Scan for the cell matching the given text and deliver its [X, Y] coordinate at center. 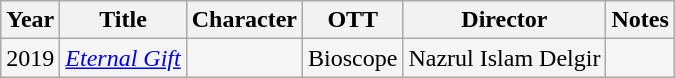
Title [123, 20]
Year [30, 20]
Notes [640, 20]
OTT [353, 20]
Character [244, 20]
2019 [30, 58]
Eternal Gift [123, 58]
Nazrul Islam Delgir [504, 58]
Bioscope [353, 58]
Director [504, 20]
